Search for the cell housing the specified text and yield its [x, y] center coordinate. 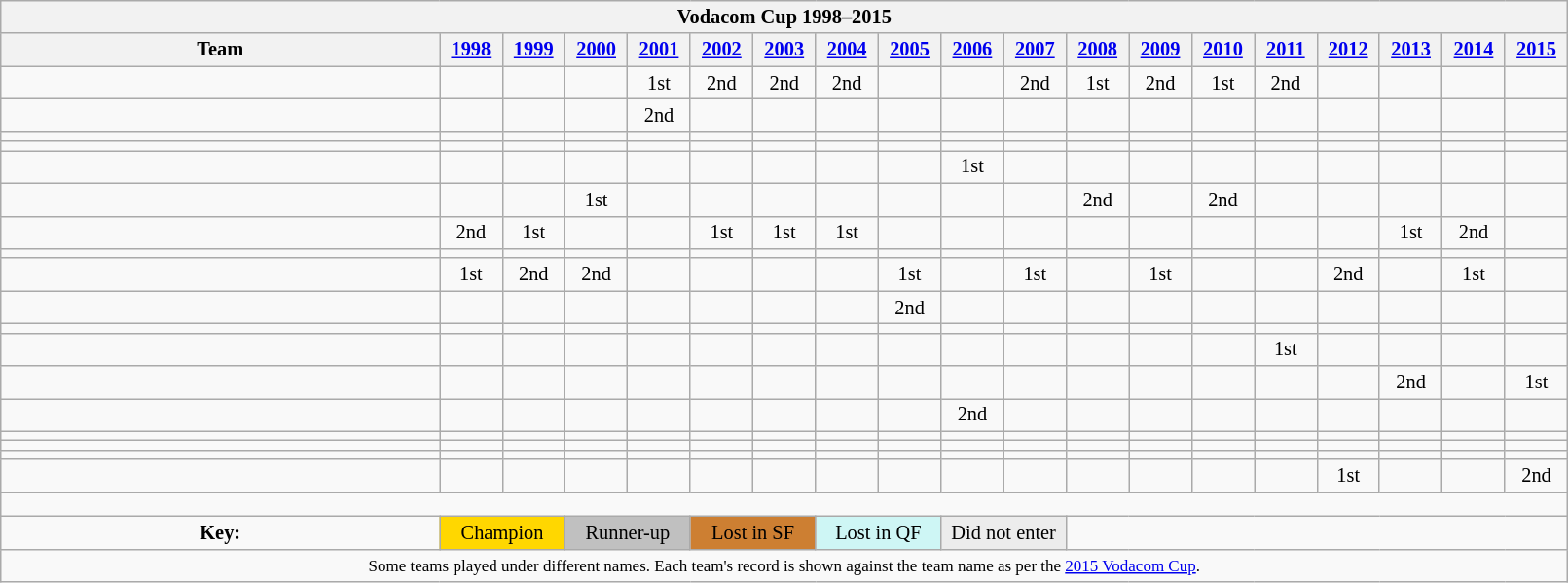
Lost in SF [753, 532]
2004 [847, 50]
Lost in QF [878, 532]
2000 [596, 50]
1998 [471, 50]
Runner-up [627, 532]
2008 [1097, 50]
Some teams played under different names. Each team's record is shown against the team name as per the 2015 Vodacom Cup. [784, 565]
2010 [1222, 50]
2005 [909, 50]
2002 [721, 50]
Vodacom Cup 1998–2015 [784, 17]
Key: [220, 532]
Did not enter [1004, 532]
Team [220, 50]
2003 [784, 50]
2012 [1348, 50]
Champion [502, 532]
2013 [1410, 50]
1999 [533, 50]
2007 [1035, 50]
2011 [1286, 50]
2014 [1474, 50]
2015 [1536, 50]
2006 [972, 50]
2009 [1160, 50]
2001 [659, 50]
